Determine the [X, Y] coordinate at the center of the cell enclosing the given text.  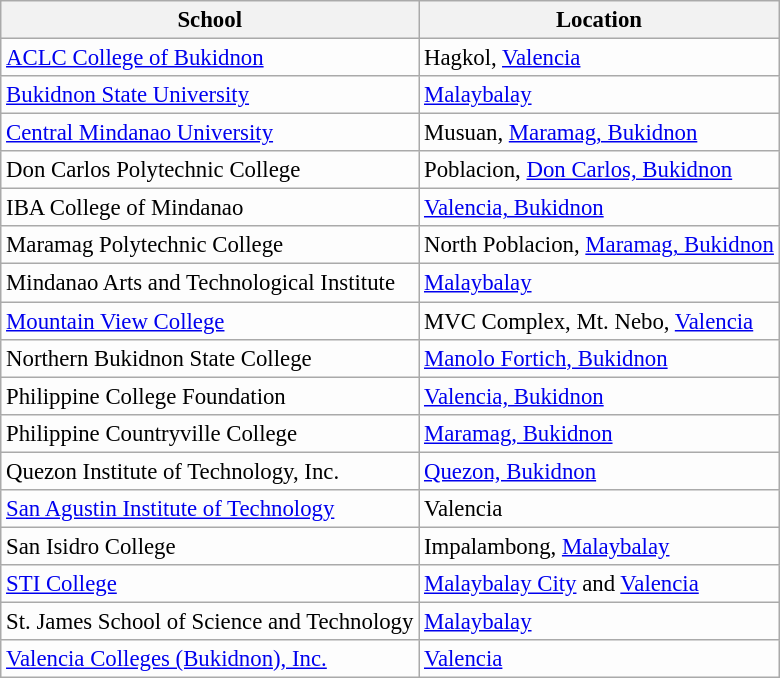
Quezon, Bukidnon [600, 471]
MVC Complex, Mt. Nebo, Valencia [600, 321]
Central Mindanao University [210, 133]
Mindanao Arts and Technological Institute [210, 283]
San Isidro College [210, 546]
Maramag, Bukidnon [600, 433]
Philippine College Foundation [210, 396]
School [210, 20]
Impalambong, Malaybalay [600, 546]
Bukidnon State University [210, 95]
Location [600, 20]
Quezon Institute of Technology, Inc. [210, 471]
Musuan, Maramag, Bukidnon [600, 133]
Northern Bukidnon State College [210, 358]
St. James School of Science and Technology [210, 621]
Mountain View College [210, 321]
Malaybalay City and Valencia [600, 584]
Maramag Polytechnic College [210, 245]
Hagkol, Valencia [600, 58]
Poblacion, Don Carlos, Bukidnon [600, 170]
Manolo Fortich, Bukidnon [600, 358]
Valencia Colleges (Bukidnon), Inc. [210, 659]
ACLC College of Bukidnon [210, 58]
IBA College of Mindanao [210, 208]
North Poblacion, Maramag, Bukidnon [600, 245]
Philippine Countryville College [210, 433]
San Agustin Institute of Technology [210, 509]
STI College [210, 584]
Don Carlos Polytechnic College [210, 170]
